Provide the [x, y] coordinate of the cell's center where the given text is located.  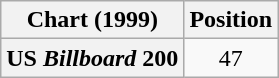
47 [231, 58]
Chart (1999) [92, 20]
Position [231, 20]
US Billboard 200 [92, 58]
